Output the [X, Y] coordinate of the center of the cell containing the given text.  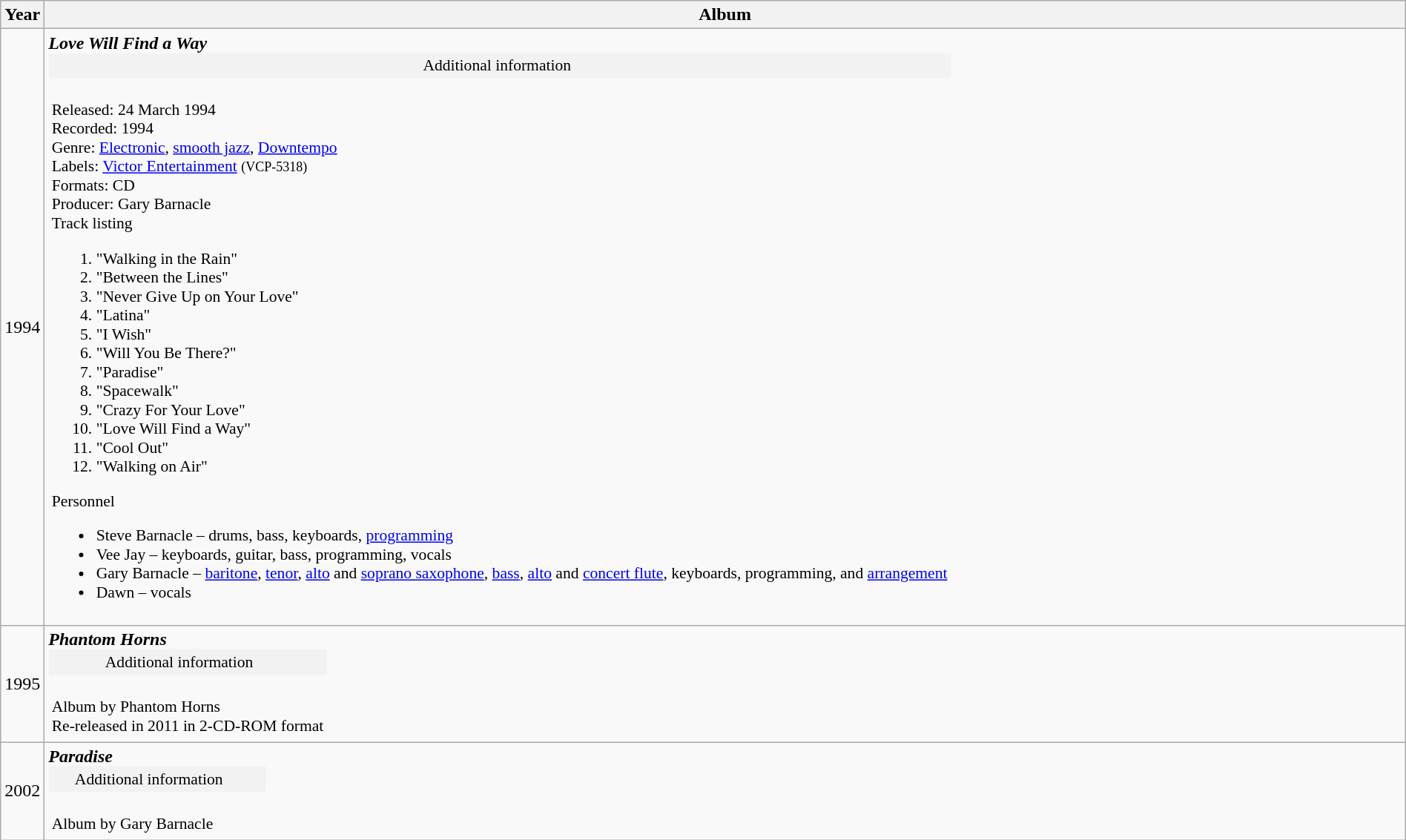
1994 [22, 328]
Year [22, 15]
Paradise Additional information Album by Gary Barnacle [725, 791]
Album by Gary Barnacle [157, 813]
Album [725, 15]
1995 [22, 684]
Phantom Horns Additional information Album by Phantom Horns Re-released in 2011 in 2-CD-ROM format [725, 684]
Album by Phantom Horns Re-released in 2011 in 2-CD-ROM format [187, 706]
2002 [22, 791]
